Provide the [x, y] coordinate of the cell's center where the given text is located.  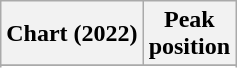
Chart (2022) [72, 34]
Peakposition [189, 34]
